Return the [X, Y] coordinate for the center point of the cell that contains the specified text.  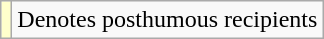
Denotes posthumous recipients [168, 20]
